Identify which cell holds the provided text, then report its (X, Y) central coordinate. 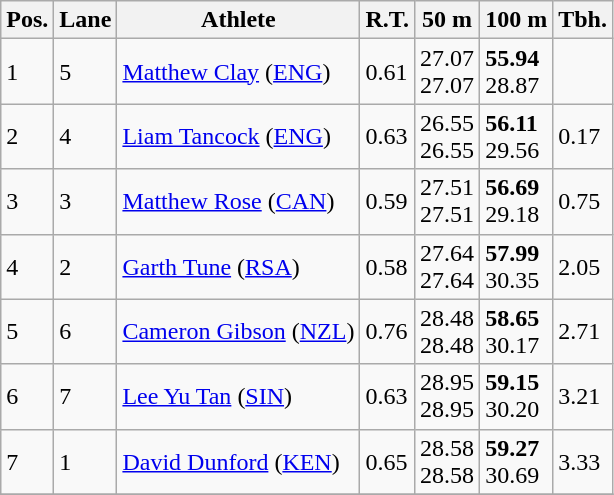
Matthew Rose (CAN) (238, 202)
27.0727.07 (448, 72)
Lane (86, 20)
57.9930.35 (516, 266)
27.5127.51 (448, 202)
0.61 (388, 72)
0.17 (583, 136)
0.59 (388, 202)
100 m (516, 20)
0.75 (583, 202)
56.1129.56 (516, 136)
59.2730.69 (516, 462)
56.6929.18 (516, 202)
Liam Tancock (ENG) (238, 136)
2.05 (583, 266)
Cameron Gibson (NZL) (238, 332)
Pos. (28, 20)
2.71 (583, 332)
0.65 (388, 462)
Athlete (238, 20)
3.21 (583, 396)
28.4828.48 (448, 332)
Tbh. (583, 20)
David Dunford (KEN) (238, 462)
0.58 (388, 266)
27.6427.64 (448, 266)
26.5526.55 (448, 136)
Garth Tune (RSA) (238, 266)
50 m (448, 20)
Matthew Clay (ENG) (238, 72)
Lee Yu Tan (SIN) (238, 396)
28.9528.95 (448, 396)
R.T. (388, 20)
58.6530.17 (516, 332)
28.5828.58 (448, 462)
0.76 (388, 332)
59.1530.20 (516, 396)
55.9428.87 (516, 72)
3.33 (583, 462)
